Return the (X, Y) coordinate for the center point of the cell that contains the specified text.  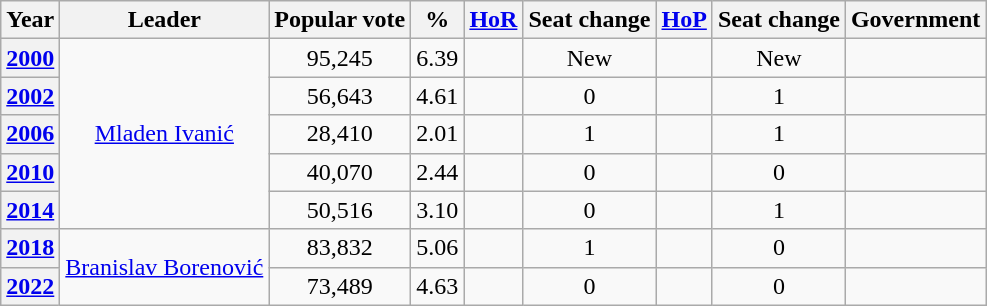
56,643 (340, 96)
5.06 (438, 248)
% (438, 20)
Government (915, 20)
2010 (30, 172)
6.39 (438, 58)
40,070 (340, 172)
4.61 (438, 96)
2002 (30, 96)
Year (30, 20)
HoP (684, 20)
2022 (30, 286)
2018 (30, 248)
50,516 (340, 210)
HoR (494, 20)
Leader (164, 20)
83,832 (340, 248)
Popular vote (340, 20)
2006 (30, 134)
3.10 (438, 210)
2014 (30, 210)
Mladen Ivanić (164, 134)
Branislav Borenović (164, 267)
2.44 (438, 172)
73,489 (340, 286)
4.63 (438, 286)
2000 (30, 58)
2.01 (438, 134)
28,410 (340, 134)
95,245 (340, 58)
